For the text-containing cell, return its midpoint in [X, Y] coordinate format. 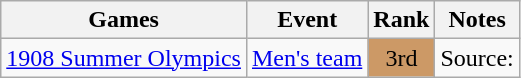
1908 Summer Olympics [124, 58]
Notes [477, 20]
Rank [402, 20]
Games [124, 20]
3rd [402, 58]
Source: [477, 58]
Event [306, 20]
Men's team [306, 58]
